Capture the cell that displays the provided text and extract its [x, y] central coordinate. 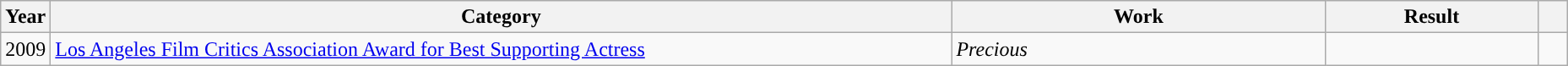
Precious [1138, 49]
Work [1138, 17]
Category [502, 17]
2009 [25, 49]
Los Angeles Film Critics Association Award for Best Supporting Actress [502, 49]
Result [1432, 17]
Year [25, 17]
